Scan for the cell matching the given text and deliver its (x, y) coordinate at center. 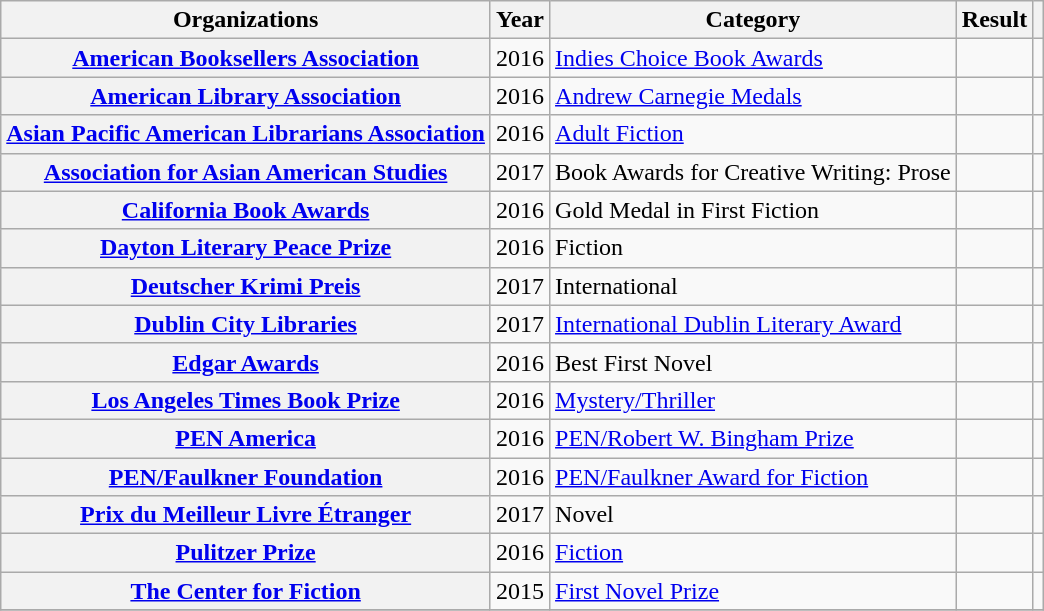
Book Awards for Creative Writing: Prose (754, 172)
Dayton Literary Peace Prize (246, 248)
Best First Novel (754, 362)
PEN/Faulkner Foundation (246, 477)
California Book Awards (246, 210)
Dublin City Libraries (246, 324)
Year (520, 20)
Association for Asian American Studies (246, 172)
Indies Choice Book Awards (754, 58)
International (754, 286)
Result (994, 20)
2015 (520, 591)
Pulitzer Prize (246, 553)
PEN America (246, 438)
Gold Medal in First Fiction (754, 210)
First Novel Prize (754, 591)
Category (754, 20)
The Center for Fiction (246, 591)
American Library Association (246, 96)
PEN/Faulkner Award for Fiction (754, 477)
Novel (754, 515)
Deutscher Krimi Preis (246, 286)
Prix du Meilleur Livre Étranger (246, 515)
Edgar Awards (246, 362)
Andrew Carnegie Medals (754, 96)
Adult Fiction (754, 134)
International Dublin Literary Award (754, 324)
American Booksellers Association (246, 58)
Asian Pacific American Librarians Association (246, 134)
Mystery/Thriller (754, 400)
PEN/Robert W. Bingham Prize (754, 438)
Los Angeles Times Book Prize (246, 400)
Organizations (246, 20)
